Determine the (X, Y) coordinate at the center of the cell enclosing the given text.  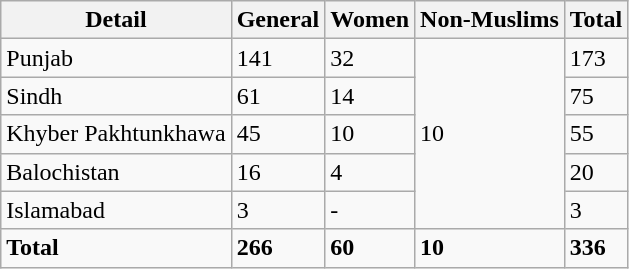
Women (370, 20)
141 (278, 58)
55 (596, 134)
20 (596, 172)
61 (278, 96)
Khyber Pakhtunkhawa (116, 134)
173 (596, 58)
75 (596, 96)
General (278, 20)
- (370, 210)
4 (370, 172)
16 (278, 172)
Non-Muslims (490, 20)
Balochistan (116, 172)
60 (370, 248)
Islamabad (116, 210)
14 (370, 96)
45 (278, 134)
336 (596, 248)
32 (370, 58)
Punjab (116, 58)
Sindh (116, 96)
266 (278, 248)
Detail (116, 20)
